Identify which cell holds the provided text, then report its [X, Y] central coordinate. 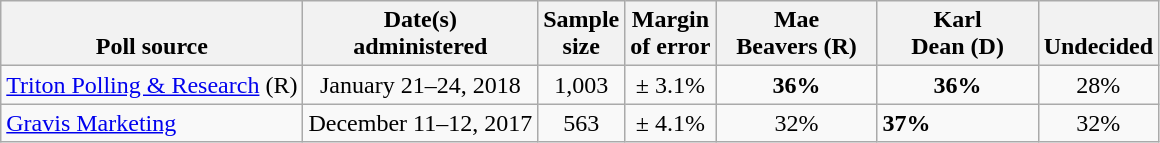
37% [958, 123]
Gravis Marketing [152, 123]
28% [1098, 85]
MaeBeavers (R) [796, 34]
± 4.1% [670, 123]
563 [582, 123]
KarlDean (D) [958, 34]
Triton Polling & Research (R) [152, 85]
Poll source [152, 34]
Samplesize [582, 34]
December 11–12, 2017 [420, 123]
Undecided [1098, 34]
Date(s)administered [420, 34]
January 21–24, 2018 [420, 85]
± 3.1% [670, 85]
1,003 [582, 85]
Marginof error [670, 34]
